For the text-containing cell, return its midpoint in (X, Y) coordinate format. 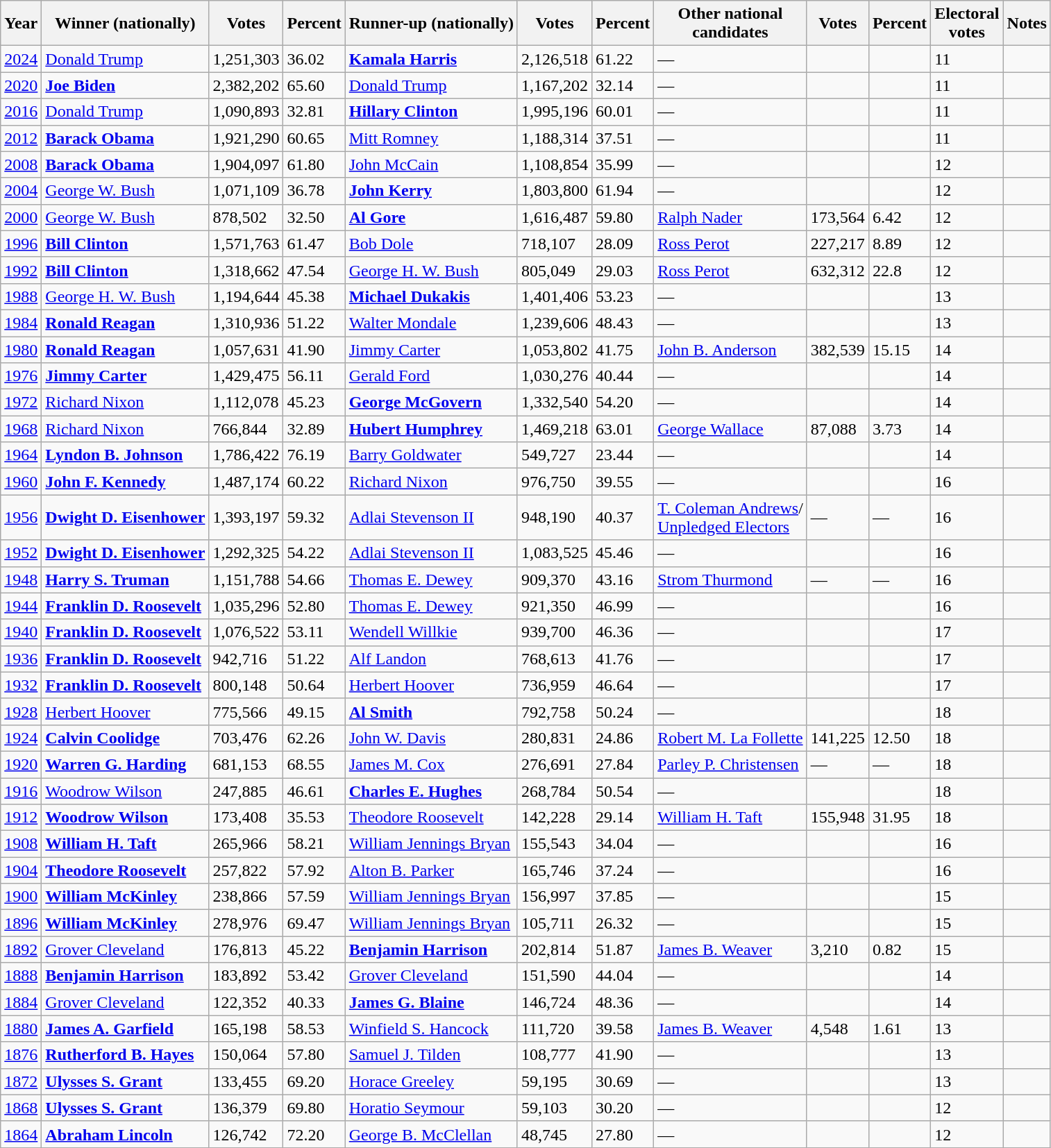
1,194,644 (246, 296)
173,564 (837, 217)
718,107 (554, 244)
1,616,487 (554, 217)
1,332,540 (554, 403)
1904 (21, 870)
40.44 (622, 376)
Al Gore (431, 217)
30.20 (622, 1108)
36.02 (314, 59)
Hubert Humphrey (431, 429)
Abraham Lincoln (125, 1134)
1,083,525 (554, 553)
2000 (21, 217)
Horatio Seymour (431, 1108)
James A. Garfield (125, 1029)
1976 (21, 376)
Bob Dole (431, 244)
George B. McClellan (431, 1134)
805,049 (554, 270)
40.33 (314, 1002)
1908 (21, 844)
238,866 (246, 897)
1,239,606 (554, 323)
909,370 (554, 580)
46.61 (314, 791)
50.24 (622, 711)
775,566 (246, 711)
87,088 (837, 429)
878,502 (246, 217)
1984 (21, 323)
111,720 (554, 1029)
1912 (21, 818)
27.80 (622, 1134)
1,904,097 (246, 164)
1,035,296 (246, 606)
John McCain (431, 164)
1,995,196 (554, 112)
549,727 (554, 455)
1996 (21, 244)
1,076,522 (246, 632)
1964 (21, 455)
4,548 (837, 1029)
1932 (21, 685)
136,379 (246, 1108)
948,190 (554, 518)
183,892 (246, 976)
John W. Davis (431, 738)
37.24 (622, 870)
1,401,406 (554, 296)
Other nationalcandidates (730, 24)
41.75 (622, 349)
173,408 (246, 818)
51.87 (622, 949)
15.15 (900, 349)
1,188,314 (554, 138)
54.66 (314, 580)
49.15 (314, 711)
257,822 (246, 870)
Warren G. Harding (125, 764)
736,959 (554, 685)
58.53 (314, 1029)
46.99 (622, 606)
280,831 (554, 738)
1876 (21, 1055)
156,997 (554, 897)
155,948 (837, 818)
Horace Greeley (431, 1081)
58.21 (314, 844)
32.89 (314, 429)
45.46 (622, 553)
265,966 (246, 844)
Gerald Ford (431, 376)
976,750 (554, 482)
32.50 (314, 217)
Winner (nationally) (125, 24)
2,126,518 (554, 59)
126,742 (246, 1134)
Joe Biden (125, 85)
26.32 (622, 923)
41.76 (622, 659)
1,571,763 (246, 244)
48.36 (622, 1002)
1968 (21, 429)
108,777 (554, 1055)
Electoralvotes (967, 24)
1868 (21, 1108)
45.38 (314, 296)
1,803,800 (554, 191)
1972 (21, 403)
Charles E. Hughes (431, 791)
681,153 (246, 764)
34.04 (622, 844)
Al Smith (431, 711)
43.16 (622, 580)
1928 (21, 711)
65.60 (314, 85)
Notes (1027, 24)
921,350 (554, 606)
1920 (21, 764)
60.22 (314, 482)
57.92 (314, 870)
1988 (21, 296)
Runner-up (nationally) (431, 24)
1944 (21, 606)
1916 (21, 791)
54.20 (622, 403)
1952 (21, 553)
151,590 (554, 976)
Robert M. La Follette (730, 738)
47.54 (314, 270)
72.20 (314, 1134)
1948 (21, 580)
Ralph Nader (730, 217)
28.09 (622, 244)
1.61 (900, 1029)
60.01 (622, 112)
1956 (21, 518)
44.04 (622, 976)
1,251,303 (246, 59)
61.47 (314, 244)
46.36 (622, 632)
2024 (21, 59)
24.86 (622, 738)
1892 (21, 949)
Calvin Coolidge (125, 738)
31.95 (900, 818)
382,539 (837, 349)
32.81 (314, 112)
202,814 (554, 949)
2020 (21, 85)
105,711 (554, 923)
1896 (21, 923)
50.64 (314, 685)
1,030,276 (554, 376)
45.23 (314, 403)
150,064 (246, 1055)
29.14 (622, 818)
36.78 (314, 191)
165,746 (554, 870)
1,071,109 (246, 191)
39.58 (622, 1029)
32.14 (622, 85)
1936 (21, 659)
27.84 (622, 764)
Alf Landon (431, 659)
942,716 (246, 659)
6.42 (900, 217)
1960 (21, 482)
133,455 (246, 1081)
Lyndon B. Johnson (125, 455)
1,108,854 (554, 164)
1,469,218 (554, 429)
59.80 (622, 217)
35.99 (622, 164)
52.80 (314, 606)
John F. Kennedy (125, 482)
T. Coleman Andrews/Unpledged Electors (730, 518)
12.50 (900, 738)
54.22 (314, 553)
1,292,325 (246, 553)
2004 (21, 191)
792,758 (554, 711)
3.73 (900, 429)
Mitt Romney (431, 138)
63.01 (622, 429)
278,976 (246, 923)
800,148 (246, 685)
Hillary Clinton (431, 112)
35.53 (314, 818)
Walter Mondale (431, 323)
Samuel J. Tilden (431, 1055)
1,112,078 (246, 403)
22.8 (900, 270)
1,786,422 (246, 455)
69.80 (314, 1108)
703,476 (246, 738)
37.85 (622, 897)
Winfield S. Hancock (431, 1029)
Barry Goldwater (431, 455)
3,210 (837, 949)
60.65 (314, 138)
23.44 (622, 455)
122,352 (246, 1002)
2,382,202 (246, 85)
69.20 (314, 1081)
39.55 (622, 482)
Michael Dukakis (431, 296)
61.94 (622, 191)
61.80 (314, 164)
69.47 (314, 923)
53.11 (314, 632)
68.55 (314, 764)
59,195 (554, 1081)
Kamala Harris (431, 59)
John B. Anderson (730, 349)
141,225 (837, 738)
59,103 (554, 1108)
268,784 (554, 791)
1924 (21, 738)
1,053,802 (554, 349)
Strom Thurmond (730, 580)
1888 (21, 976)
227,217 (837, 244)
1872 (21, 1081)
Parley P. Christensen (730, 764)
61.22 (622, 59)
0.82 (900, 949)
30.69 (622, 1081)
146,724 (554, 1002)
1980 (21, 349)
1880 (21, 1029)
1,487,174 (246, 482)
37.51 (622, 138)
John Kerry (431, 191)
48,745 (554, 1134)
2008 (21, 164)
53.23 (622, 296)
48.43 (622, 323)
53.42 (314, 976)
1,057,631 (246, 349)
Alton B. Parker (431, 870)
Rutherford B. Hayes (125, 1055)
939,700 (554, 632)
Wendell Willkie (431, 632)
176,813 (246, 949)
2016 (21, 112)
142,228 (554, 818)
155,543 (554, 844)
1,921,290 (246, 138)
1,318,662 (246, 270)
George McGovern (431, 403)
Year (21, 24)
59.32 (314, 518)
1,393,197 (246, 518)
1,167,202 (554, 85)
1,151,788 (246, 580)
James G. Blaine (431, 1002)
46.64 (622, 685)
62.26 (314, 738)
1992 (21, 270)
276,691 (554, 764)
1884 (21, 1002)
1,090,893 (246, 112)
James M. Cox (431, 764)
40.37 (622, 518)
76.19 (314, 455)
165,198 (246, 1029)
1900 (21, 897)
57.59 (314, 897)
56.11 (314, 376)
1,310,936 (246, 323)
766,844 (246, 429)
45.22 (314, 949)
8.89 (900, 244)
2012 (21, 138)
George Wallace (730, 429)
768,613 (554, 659)
29.03 (622, 270)
1940 (21, 632)
247,885 (246, 791)
1864 (21, 1134)
57.80 (314, 1055)
Harry S. Truman (125, 580)
1,429,475 (246, 376)
632,312 (837, 270)
50.54 (622, 791)
